Detect which cell encompasses the target text, then output its [X, Y] center coordinate. 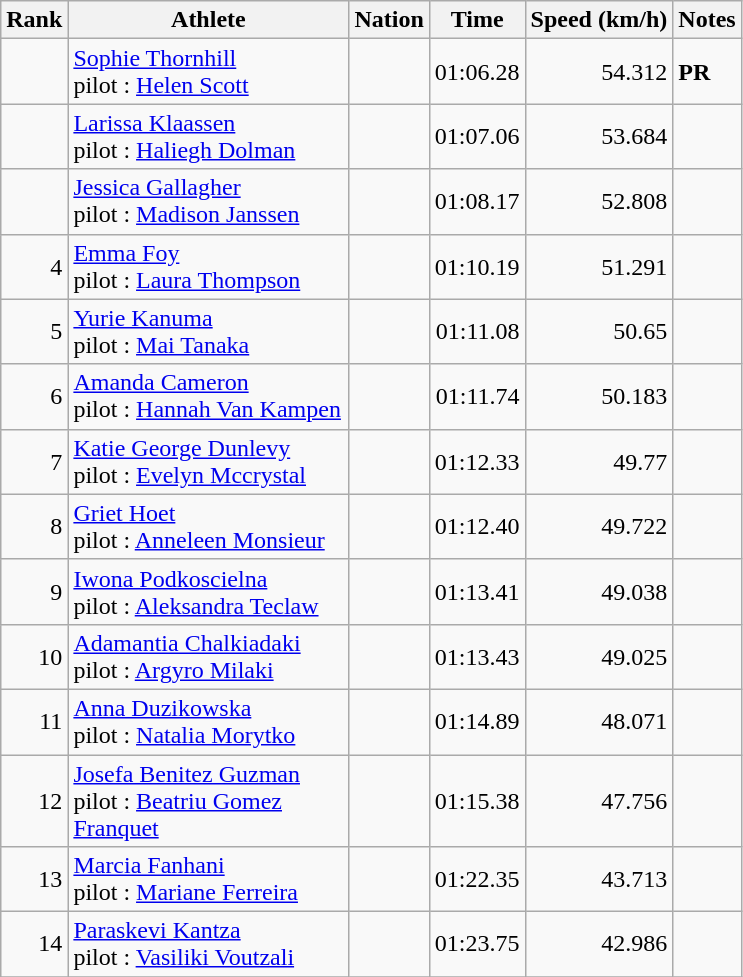
PR [707, 72]
14 [34, 944]
50.65 [599, 332]
Larissa Klaassenpilot : Haliegh Dolman [208, 136]
01:14.89 [477, 722]
Yurie Kanumapilot : Mai Tanaka [208, 332]
Jessica Gallagherpilot : Madison Janssen [208, 202]
50.183 [599, 396]
52.808 [599, 202]
49.722 [599, 526]
Adamantia Chalkiadakipilot : Argyro Milaki [208, 656]
01:11.74 [477, 396]
01:15.38 [477, 800]
49.77 [599, 462]
7 [34, 462]
Griet Hoetpilot : Anneleen Monsieur [208, 526]
54.312 [599, 72]
01:12.40 [477, 526]
Speed (km/h) [599, 20]
01:08.17 [477, 202]
01:07.06 [477, 136]
01:06.28 [477, 72]
43.713 [599, 880]
Emma Foypilot : Laura Thompson [208, 266]
47.756 [599, 800]
Anna Duzikowskapilot : Natalia Morytko [208, 722]
01:10.19 [477, 266]
8 [34, 526]
48.071 [599, 722]
Amanda Cameronpilot : Hannah Van Kampen [208, 396]
51.291 [599, 266]
53.684 [599, 136]
42.986 [599, 944]
5 [34, 332]
Sophie Thornhillpilot : Helen Scott [208, 72]
Paraskevi Kantzapilot : Vasiliki Voutzali [208, 944]
01:11.08 [477, 332]
01:22.35 [477, 880]
Josefa Benitez Guzmanpilot : Beatriu Gomez Franquet [208, 800]
9 [34, 592]
Nation [389, 20]
13 [34, 880]
6 [34, 396]
01:13.43 [477, 656]
01:13.41 [477, 592]
Katie George Dunlevypilot : Evelyn Mccrystal [208, 462]
Marcia Fanhanipilot : Mariane Ferreira [208, 880]
Iwona Podkoscielnapilot : Aleksandra Teclaw [208, 592]
Rank [34, 20]
49.025 [599, 656]
10 [34, 656]
12 [34, 800]
11 [34, 722]
01:23.75 [477, 944]
Athlete [208, 20]
49.038 [599, 592]
01:12.33 [477, 462]
Time [477, 20]
4 [34, 266]
Notes [707, 20]
